Return (X, Y) of the center of cell containing provided text 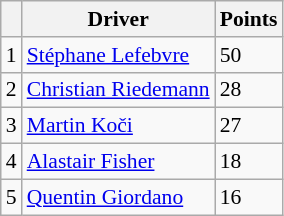
4 (12, 162)
3 (12, 126)
Quentin Giordano (118, 197)
1 (12, 55)
Points (249, 19)
Driver (118, 19)
2 (12, 90)
Stéphane Lefebvre (118, 55)
18 (249, 162)
Christian Riedemann (118, 90)
16 (249, 197)
Martin Koči (118, 126)
27 (249, 126)
50 (249, 55)
Alastair Fisher (118, 162)
5 (12, 197)
28 (249, 90)
